Scan for the cell matching the given text and deliver its (X, Y) coordinate at center. 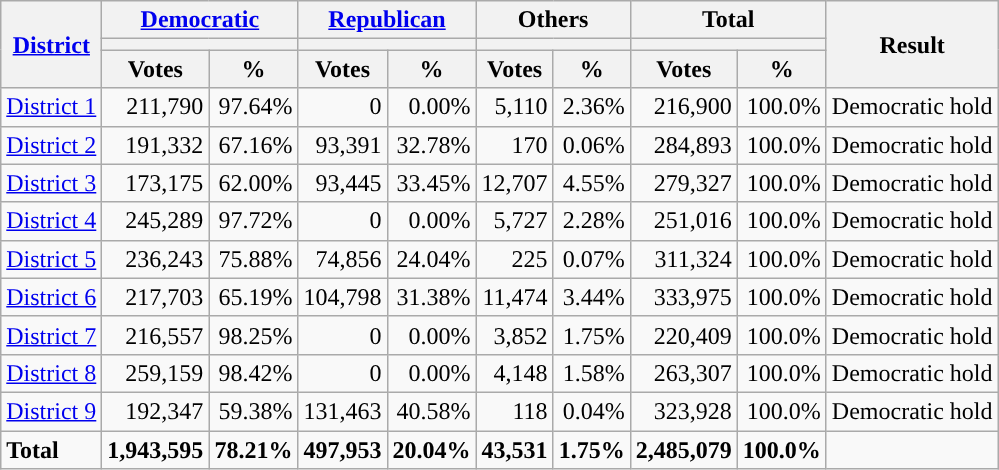
Republican (387, 20)
0.04% (592, 411)
District 6 (52, 297)
40.58% (432, 411)
District 7 (52, 335)
263,307 (684, 373)
245,289 (156, 221)
District 8 (52, 373)
98.42% (254, 373)
2.28% (592, 221)
Democratic (200, 20)
236,243 (156, 259)
3,852 (514, 335)
Others (553, 20)
District (52, 44)
251,016 (684, 221)
1.58% (592, 373)
191,332 (156, 145)
District 9 (52, 411)
District 5 (52, 259)
217,703 (156, 297)
78.21% (254, 449)
333,975 (684, 297)
31.38% (432, 297)
170 (514, 145)
12,707 (514, 183)
311,324 (684, 259)
District 4 (52, 221)
District 1 (52, 107)
0.07% (592, 259)
33.45% (432, 183)
11,474 (514, 297)
32.78% (432, 145)
216,557 (156, 335)
74,856 (342, 259)
62.00% (254, 183)
2,485,079 (684, 449)
220,409 (684, 335)
75.88% (254, 259)
Result (912, 44)
104,798 (342, 297)
211,790 (156, 107)
43,531 (514, 449)
59.38% (254, 411)
173,175 (156, 183)
497,953 (342, 449)
20.04% (432, 449)
259,159 (156, 373)
4.55% (592, 183)
118 (514, 411)
192,347 (156, 411)
284,893 (684, 145)
98.25% (254, 335)
1,943,595 (156, 449)
216,900 (684, 107)
67.16% (254, 145)
93,391 (342, 145)
97.64% (254, 107)
4,148 (514, 373)
0.06% (592, 145)
279,327 (684, 183)
3.44% (592, 297)
97.72% (254, 221)
225 (514, 259)
131,463 (342, 411)
323,928 (684, 411)
65.19% (254, 297)
2.36% (592, 107)
93,445 (342, 183)
District 3 (52, 183)
District 2 (52, 145)
24.04% (432, 259)
5,727 (514, 221)
5,110 (514, 107)
